Scan for the cell matching the given text and deliver its (X, Y) coordinate at center. 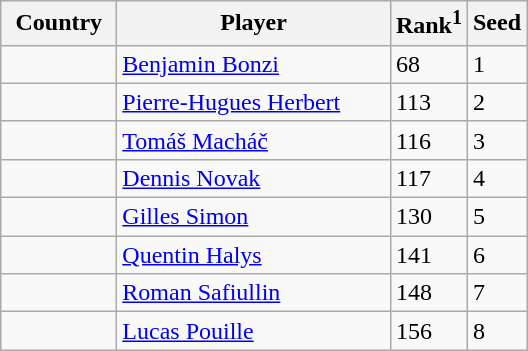
Player (254, 24)
Lucas Pouille (254, 331)
Quentin Halys (254, 255)
8 (496, 331)
Country (59, 24)
6 (496, 255)
Dennis Novak (254, 178)
148 (428, 293)
156 (428, 331)
Tomáš Macháč (254, 140)
Gilles Simon (254, 217)
2 (496, 102)
141 (428, 255)
1 (496, 64)
116 (428, 140)
Benjamin Bonzi (254, 64)
Roman Safiullin (254, 293)
5 (496, 217)
3 (496, 140)
Seed (496, 24)
117 (428, 178)
4 (496, 178)
68 (428, 64)
113 (428, 102)
7 (496, 293)
Pierre-Hugues Herbert (254, 102)
130 (428, 217)
Rank1 (428, 24)
